Find where the given text appears and provide that cell's center as (x, y) coordinate. 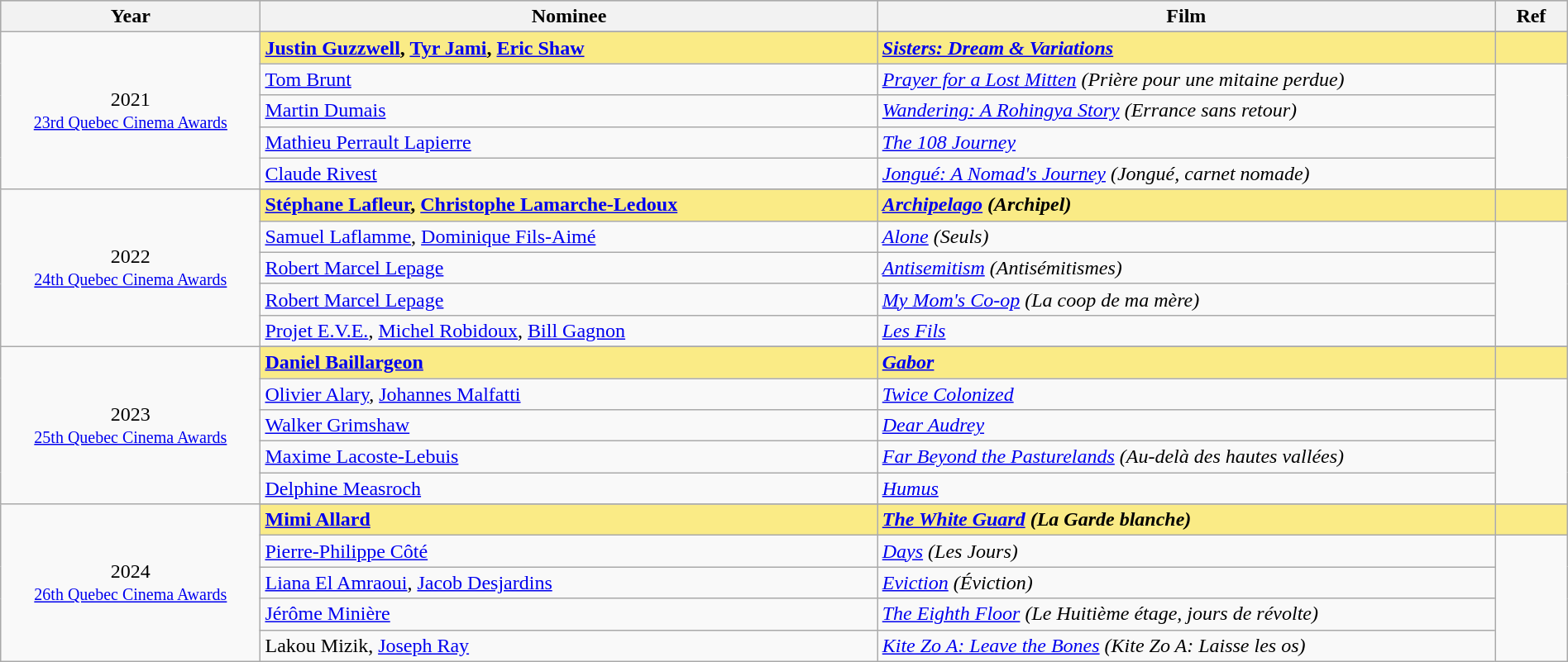
Stéphane Lafleur, Christophe Lamarche-Ledoux (569, 205)
Tom Brunt (569, 79)
Olivier Alary, Johannes Malfatti (569, 394)
Pierre-Philippe Côté (569, 551)
Mathieu Perrault Lapierre (569, 142)
Gabor (1186, 362)
Claude Rivest (569, 174)
Humus (1186, 488)
Martin Dumais (569, 111)
Jongué: A Nomad's Journey (Jongué, carnet nomade) (1186, 174)
Far Beyond the Pasturelands (Au-delà des hautes vallées) (1186, 457)
Daniel Baillargeon (569, 362)
Samuel Laflamme, Dominique Fils-Aimé (569, 236)
My Mom's Co-op (La coop de ma mère) (1186, 299)
Sisters: Dream & Variations (1186, 48)
Nominee (569, 17)
Les Fils (1186, 331)
The White Guard (La Garde blanche) (1186, 520)
Jérôme Minière (569, 614)
202224th Quebec Cinema Awards (131, 268)
2021 23rd Quebec Cinema Awards (131, 111)
Maxime Lacoste-Lebuis (569, 457)
Mimi Allard (569, 520)
Film (1186, 17)
Dear Audrey (1186, 426)
202426th Quebec Cinema Awards (131, 583)
Projet E.V.E., Michel Robidoux, Bill Gagnon (569, 331)
The 108 Journey (1186, 142)
Alone (Seuls) (1186, 236)
Wandering: A Rohingya Story (Errance sans retour) (1186, 111)
Delphine Measroch (569, 488)
Antisemitism (Antisémitismes) (1186, 268)
Justin Guzzwell, Tyr Jami, Eric Shaw (569, 48)
Liana El Amraoui, Jacob Desjardins (569, 583)
Walker Grimshaw (569, 426)
Kite Zo A: Leave the Bones (Kite Zo A: Laisse les os) (1186, 645)
Year (131, 17)
Lakou Mizik, Joseph Ray (569, 645)
Ref (1532, 17)
Eviction (Éviction) (1186, 583)
The Eighth Floor (Le Huitième étage, jours de révolte) (1186, 614)
202325th Quebec Cinema Awards (131, 425)
Days (Les Jours) (1186, 551)
Archipelago (Archipel) (1186, 205)
Prayer for a Lost Mitten (Prière pour une mitaine perdue) (1186, 79)
Twice Colonized (1186, 394)
